Return [x, y] of the center of cell containing provided text 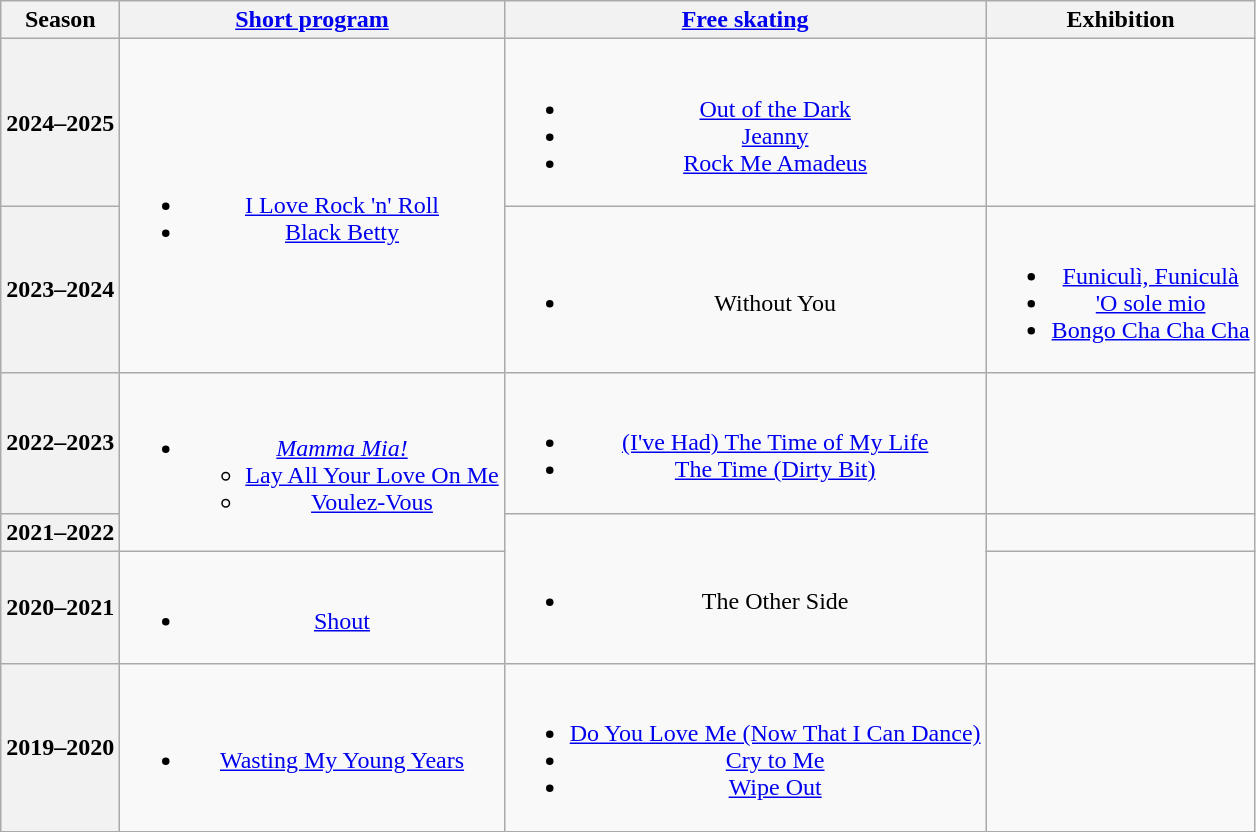
I Love Rock 'n' Roll Black Betty [312, 206]
2022–2023 [60, 443]
Season [60, 20]
Shout [312, 608]
Out of the DarkJeannyRock Me Amadeus [745, 122]
2024–2025 [60, 122]
Do You Love Me (Now That I Can Dance) Cry to Me Wipe Out [745, 748]
2019–2020 [60, 748]
Exhibition [1120, 20]
Wasting My Young Years [312, 748]
(I've Had) The Time of My Life The Time (Dirty Bit) [745, 443]
2021–2022 [60, 532]
2020–2021 [60, 608]
2023–2024 [60, 290]
The Other Side [745, 588]
Funiculì, Funiculà 'O sole mio Bongo Cha Cha Cha [1120, 290]
Mamma Mia!Lay All Your Love On Me Voulez-Vous [312, 462]
Free skating [745, 20]
Short program [312, 20]
Without You [745, 290]
